Identify which cell holds the provided text, then report its [x, y] central coordinate. 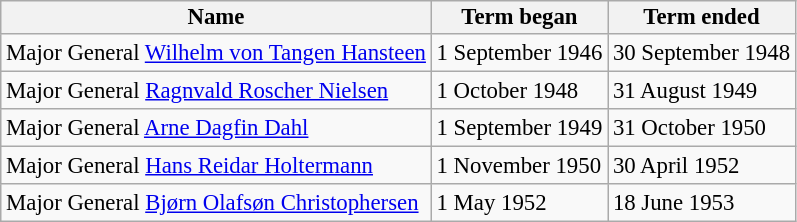
1 November 1950 [519, 165]
Major General Wilhelm von Tangen Hansteen [216, 52]
1 September 1946 [519, 52]
Term ended [702, 17]
Major General Bjørn Olafsøn Christophersen [216, 203]
Major General Hans Reidar Holtermann [216, 165]
31 October 1950 [702, 127]
1 May 1952 [519, 203]
31 August 1949 [702, 90]
30 April 1952 [702, 165]
Major General Arne Dagfin Dahl [216, 127]
18 June 1953 [702, 203]
Name [216, 17]
1 October 1948 [519, 90]
30 September 1948 [702, 52]
Major General Ragnvald Roscher Nielsen [216, 90]
1 September 1949 [519, 127]
Term began [519, 17]
